From the cell containing the given text, extract its center point as (x, y) coordinate. 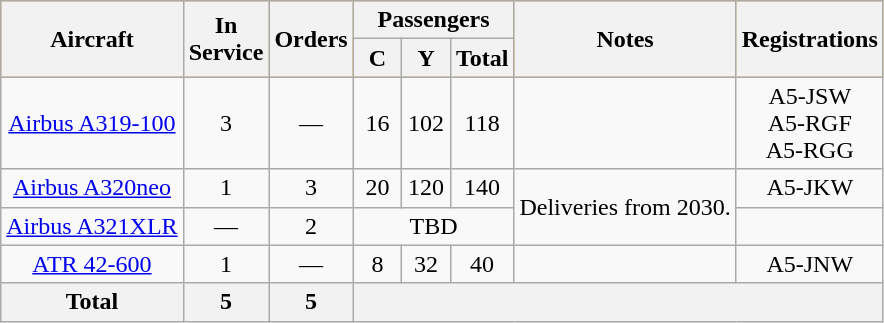
140 (482, 188)
Notes (625, 39)
102 (426, 123)
120 (426, 188)
In Service (226, 39)
2 (311, 226)
Aircraft (92, 39)
Passengers (434, 20)
Orders (311, 39)
A5-JNW (810, 264)
Registrations (810, 39)
20 (378, 188)
A5-JSWA5-RGFA5-RGG (810, 123)
8 (378, 264)
Airbus A320neo (92, 188)
40 (482, 264)
Y (426, 58)
118 (482, 123)
Airbus A319-100 (92, 123)
ATR 42-600 (92, 264)
TBD (434, 226)
C (378, 58)
16 (378, 123)
Airbus A321XLR (92, 226)
Deliveries from 2030. (625, 207)
A5-JKW (810, 188)
32 (426, 264)
